Scan for the cell matching the given text and deliver its [x, y] coordinate at center. 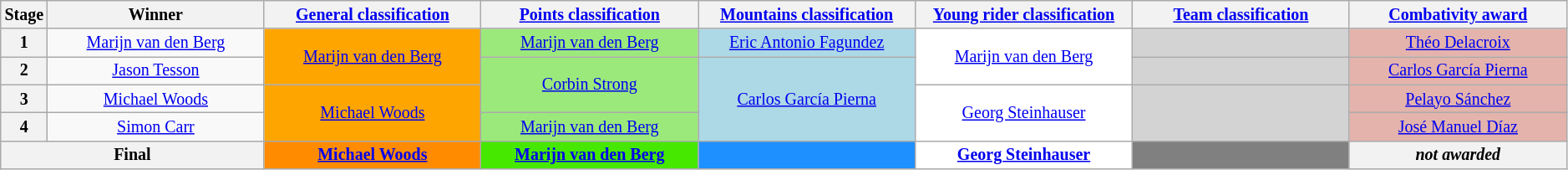
Stage [24, 15]
Corbin Strong [590, 85]
Team classification [1241, 15]
Points classification [590, 15]
4 [24, 127]
Young rider classification [1024, 15]
Simon Carr [155, 127]
not awarded [1458, 154]
Jason Tesson [155, 70]
General classification [373, 15]
2 [24, 70]
Eric Antonio Fagundez [807, 44]
Théo Delacroix [1458, 44]
Final [132, 154]
José Manuel Díaz [1458, 127]
Winner [155, 15]
Pelayo Sánchez [1458, 99]
Combativity award [1458, 15]
1 [24, 44]
3 [24, 99]
Mountains classification [807, 15]
